Provide the [x, y] coordinate of the cell's center where the given text is located.  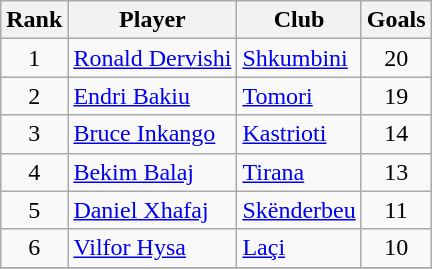
Bekim Balaj [152, 172]
1 [34, 58]
5 [34, 210]
2 [34, 96]
Vilfor Hysa [152, 248]
14 [396, 134]
10 [396, 248]
13 [396, 172]
Tomori [299, 96]
Goals [396, 20]
Club [299, 20]
4 [34, 172]
Daniel Xhafaj [152, 210]
Player [152, 20]
11 [396, 210]
Laçi [299, 248]
Tirana [299, 172]
Endri Bakiu [152, 96]
6 [34, 248]
19 [396, 96]
Kastrioti [299, 134]
Rank [34, 20]
20 [396, 58]
Ronald Dervishi [152, 58]
3 [34, 134]
Bruce Inkango [152, 134]
Shkumbini [299, 58]
Skënderbeu [299, 210]
